Determine the [X, Y] coordinate at the center of the cell enclosing the given text.  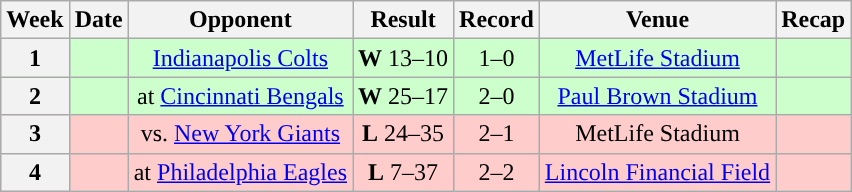
at Cincinnati Bengals [240, 96]
Lincoln Financial Field [657, 172]
Result [404, 20]
Week [35, 20]
Venue [657, 20]
3 [35, 134]
L 7–37 [404, 172]
L 24–35 [404, 134]
W 25–17 [404, 96]
2–1 [497, 134]
Date [98, 20]
Indianapolis Colts [240, 58]
1–0 [497, 58]
vs. New York Giants [240, 134]
Paul Brown Stadium [657, 96]
1 [35, 58]
2–0 [497, 96]
Record [497, 20]
2–2 [497, 172]
2 [35, 96]
W 13–10 [404, 58]
at Philadelphia Eagles [240, 172]
Opponent [240, 20]
Recap [814, 20]
4 [35, 172]
